Detect which cell encompasses the target text, then output its [X, Y] center coordinate. 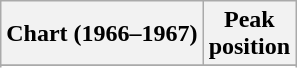
Peak position [249, 34]
Chart (1966–1967) [102, 34]
